Return the (X, Y) coordinate for the center point of the cell that contains the specified text.  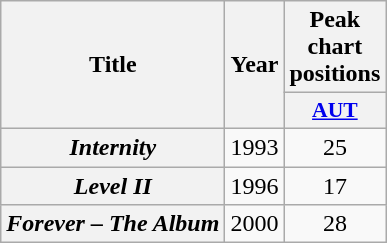
1996 (254, 185)
2000 (254, 224)
Internity (113, 147)
25 (335, 147)
Year (254, 65)
Level II (113, 185)
28 (335, 224)
Peak chart positions (335, 47)
17 (335, 185)
1993 (254, 147)
AUT (335, 111)
Forever – The Album (113, 224)
Title (113, 65)
